Identify which cell holds the provided text, then report its [x, y] central coordinate. 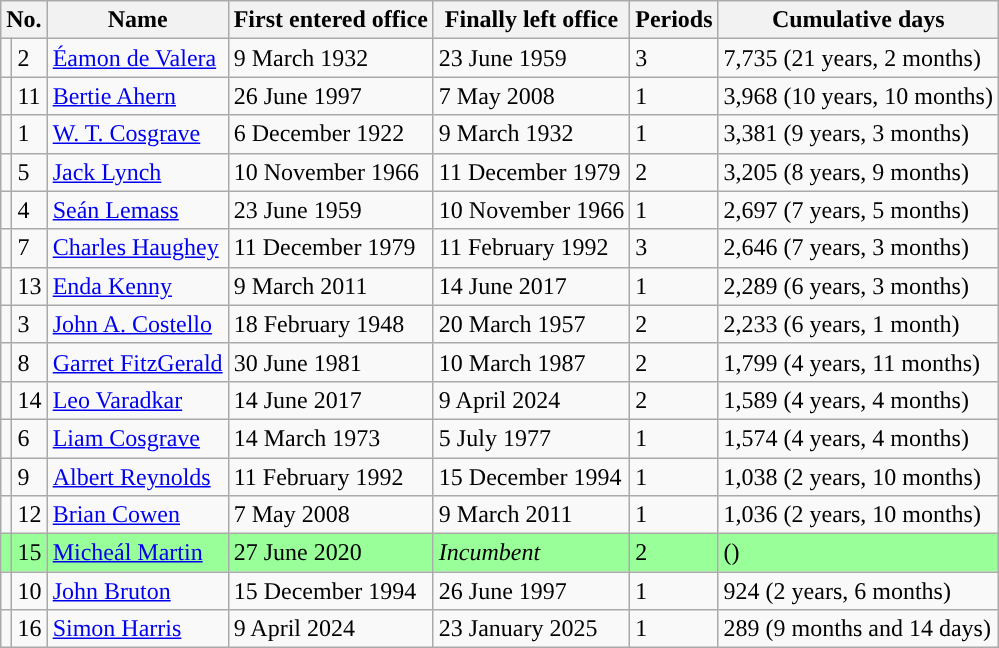
() [858, 553]
6 [30, 438]
Cumulative days [858, 20]
14 March 1973 [330, 438]
W. T. Cosgrave [138, 134]
1,574 (4 years, 4 months) [858, 438]
Simon Harris [138, 629]
1,038 (2 years, 10 months) [858, 477]
14 [30, 400]
18 February 1948 [330, 324]
Finally left office [531, 20]
15 [30, 553]
3,205 (8 years, 9 months) [858, 172]
Jack Lynch [138, 172]
Seán Lemass [138, 210]
9 [30, 477]
20 March 1957 [531, 324]
John Bruton [138, 591]
13 [30, 286]
2,697 (7 years, 5 months) [858, 210]
5 July 1977 [531, 438]
5 [30, 172]
11 [30, 96]
Charles Haughey [138, 248]
2,233 (6 years, 1 month) [858, 324]
8 [30, 362]
3,968 (10 years, 10 months) [858, 96]
924 (2 years, 6 months) [858, 591]
12 [30, 515]
Periods [674, 20]
Micheál Martin [138, 553]
23 January 2025 [531, 629]
7,735 (21 years, 2 months) [858, 58]
Leo Varadkar [138, 400]
7 [30, 248]
10 [30, 591]
4 [30, 210]
No. [24, 20]
Albert Reynolds [138, 477]
1,036 (2 years, 10 months) [858, 515]
Bertie Ahern [138, 96]
2,646 (7 years, 3 months) [858, 248]
289 (9 months and 14 days) [858, 629]
1,589 (4 years, 4 months) [858, 400]
10 March 1987 [531, 362]
Name [138, 20]
27 June 2020 [330, 553]
2,289 (6 years, 3 months) [858, 286]
1,799 (4 years, 11 months) [858, 362]
Liam Cosgrave [138, 438]
3,381 (9 years, 3 months) [858, 134]
Brian Cowen [138, 515]
6 December 1922 [330, 134]
Enda Kenny [138, 286]
Garret FitzGerald [138, 362]
First entered office [330, 20]
Incumbent [531, 553]
Éamon de Valera [138, 58]
John A. Costello [138, 324]
16 [30, 629]
30 June 1981 [330, 362]
